Return [X, Y] of the center of cell containing provided text 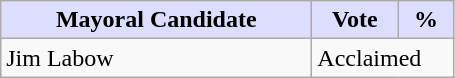
% [426, 20]
Acclaimed [383, 58]
Mayoral Candidate [156, 20]
Vote [355, 20]
Jim Labow [156, 58]
